Search for the cell housing the specified text and yield its [X, Y] center coordinate. 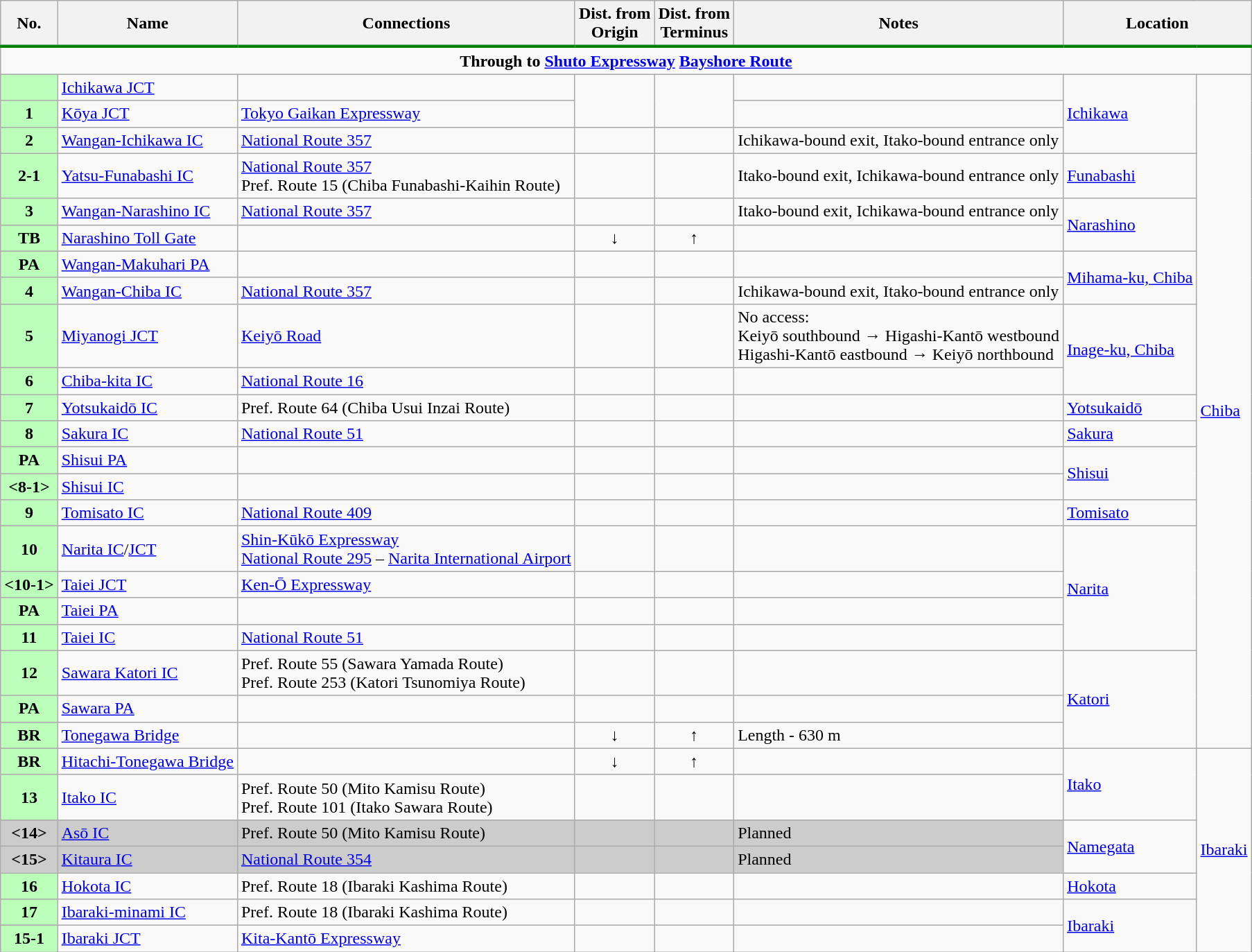
Dist. fromOrigin [614, 24]
Kitaura IC [147, 859]
Shin-Kūkō Expressway National Route 295 – Narita International Airport [406, 549]
TB [29, 238]
Dist. fromTerminus [695, 24]
Sakura [1130, 434]
Hitachi-Tonegawa Bridge [147, 761]
Hokota IC [147, 885]
Kōya JCT [147, 114]
Yotsukaidō IC [147, 407]
Wangan-Makuhari PA [147, 264]
6 [29, 381]
8 [29, 434]
Ichikawa [1130, 114]
4 [29, 291]
Taiei IC [147, 637]
Sawara Katori IC [147, 673]
<8-1> [29, 487]
Name [147, 24]
16 [29, 885]
Chiba [1224, 411]
2-1 [29, 176]
15-1 [29, 939]
Funabashi [1130, 176]
Katori [1130, 699]
Chiba-kita IC [147, 381]
Mihama-ku, Chiba [1130, 277]
Through to Shuto Expressway Bayshore Route [626, 60]
Taiei JCT [147, 585]
Ibaraki JCT [147, 939]
5 [29, 336]
1 [29, 114]
Tokyo Gaikan Expressway [406, 114]
Pref. Route 64 (Chiba Usui Inzai Route) [406, 407]
Narita [1130, 588]
11 [29, 637]
Narashino [1130, 225]
Tomisato [1130, 513]
3 [29, 211]
Wangan-Ichikawa IC [147, 140]
National Route 409 [406, 513]
17 [29, 912]
Wangan-Narashino IC [147, 211]
2 [29, 140]
Inage-ku, Chiba [1130, 349]
Yotsukaidō [1130, 407]
Namegata [1130, 846]
Tonegawa Bridge [147, 735]
National Route 357Pref. Route 15 (Chiba Funabashi-Kaihin Route) [406, 176]
<14> [29, 833]
Itako IC [147, 797]
Pref. Route 50 (Mito Kamisu Route)Pref. Route 101 (Itako Sawara Route) [406, 797]
Length - 630 m [898, 735]
Shisui PA [147, 460]
Itako [1130, 784]
Wangan-Chiba IC [147, 291]
Taiei PA [147, 611]
<15> [29, 859]
National Route 354 [406, 859]
Ibaraki-minami IC [147, 912]
Narita IC/JCT [147, 549]
Location [1158, 24]
12 [29, 673]
7 [29, 407]
Yatsu-Funabashi IC [147, 176]
Notes [898, 24]
Pref. Route 50 (Mito Kamisu Route) [406, 833]
Pref. Route 55 (Sawara Yamada Route)Pref. Route 253 (Katori Tsunomiya Route) [406, 673]
Shisui [1130, 474]
Connections [406, 24]
Sawara PA [147, 709]
13 [29, 797]
Narashino Toll Gate [147, 238]
Kita-Kantō Expressway [406, 939]
Tomisato IC [147, 513]
Keiyō Road [406, 336]
<10-1> [29, 585]
Ken-Ō Expressway [406, 585]
9 [29, 513]
Asō IC [147, 833]
Ichikawa JCT [147, 87]
No. [29, 24]
National Route 16 [406, 381]
Shisui IC [147, 487]
No access:Keiyō southbound → Higashi-Kantō westboundHigashi-Kantō eastbound → Keiyō northbound [898, 336]
Miyanogi JCT [147, 336]
Hokota [1130, 885]
Sakura IC [147, 434]
10 [29, 549]
